Provide the [X, Y] coordinate of the cell's center where the given text is located.  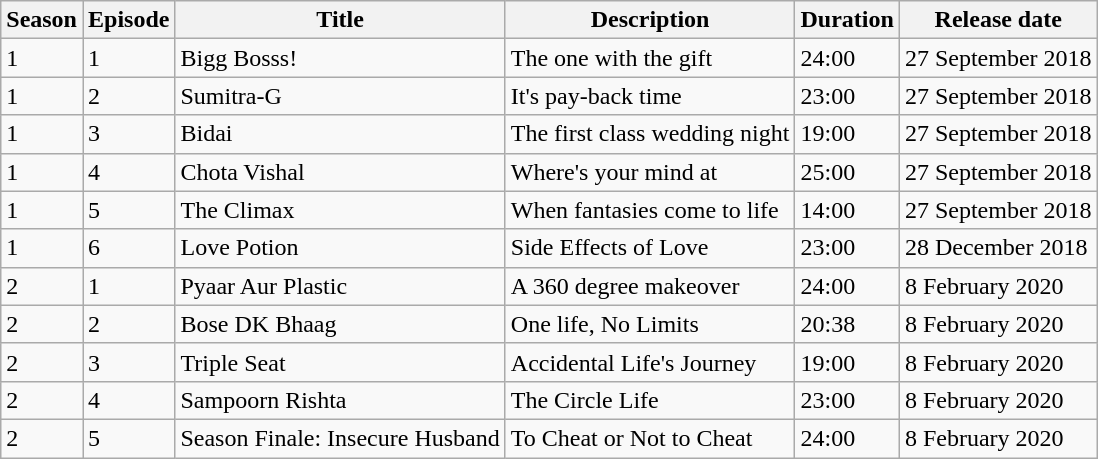
It's pay-back time [650, 96]
The one with the gift [650, 58]
Bose DK Bhaag [340, 324]
Love Potion [340, 248]
Title [340, 20]
One life, No Limits [650, 324]
28 December 2018 [998, 248]
Season Finale: Insecure Husband [340, 438]
6 [128, 248]
Accidental Life's Journey [650, 362]
Description [650, 20]
25:00 [847, 172]
Season [42, 20]
Where's your mind at [650, 172]
To Cheat or Not to Cheat [650, 438]
Sampoorn Rishta [340, 400]
Duration [847, 20]
When fantasies come to life [650, 210]
Pyaar Aur Plastic [340, 286]
Chota Vishal [340, 172]
The Climax [340, 210]
Episode [128, 20]
Side Effects of Love [650, 248]
Sumitra-G [340, 96]
The Circle Life [650, 400]
Bigg Bosss! [340, 58]
The first class wedding night [650, 134]
20:38 [847, 324]
Bidai [340, 134]
A 360 degree makeover [650, 286]
Release date [998, 20]
Triple Seat [340, 362]
14:00 [847, 210]
